Scan for the cell matching the given text and deliver its (X, Y) coordinate at center. 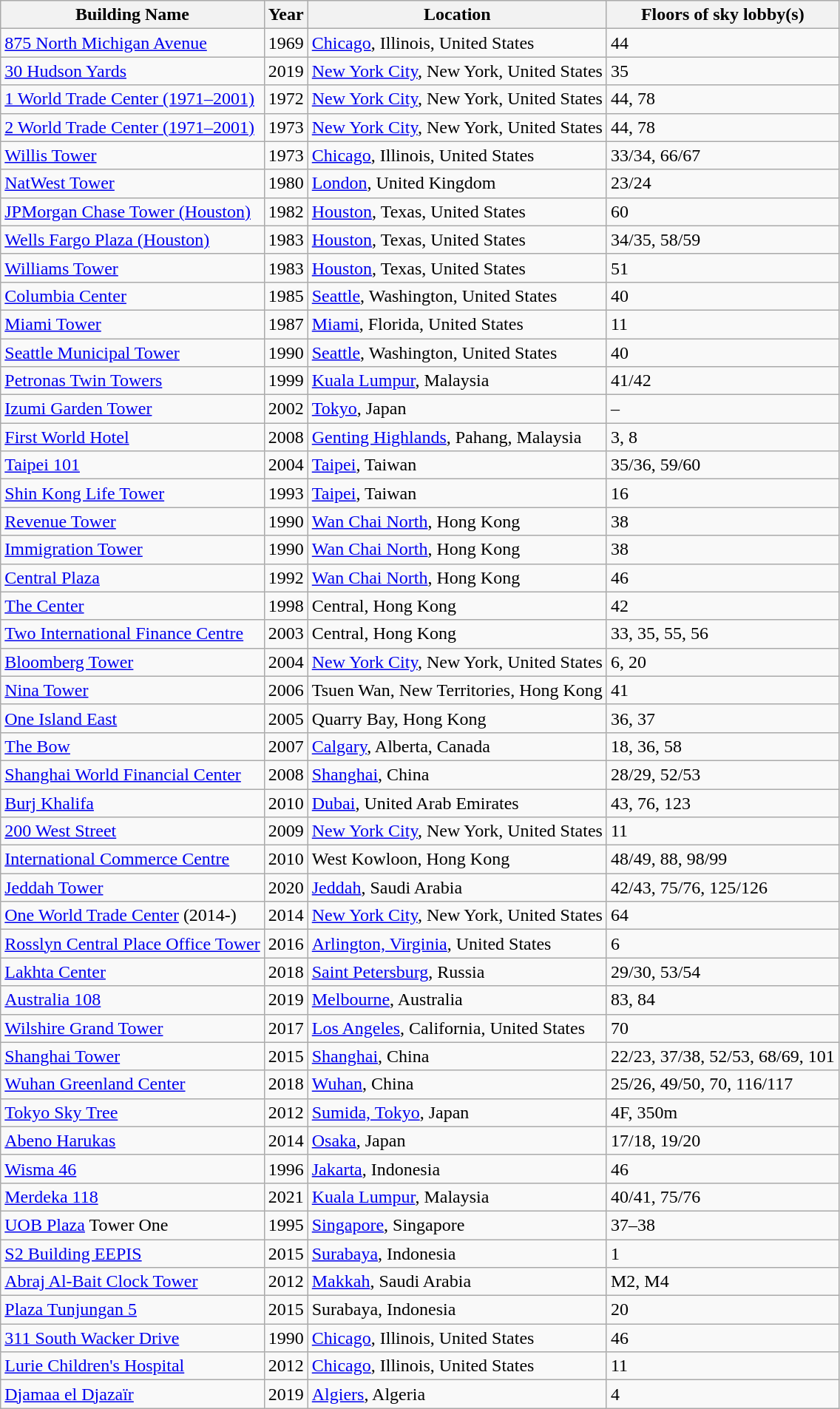
Miami Tower (132, 324)
Taipei 101 (132, 465)
2020 (285, 888)
1972 (285, 99)
Petronas Twin Towers (132, 381)
42 (722, 606)
Quarry Bay, Hong Kong (457, 718)
Nina Tower (132, 690)
875 North Michigan Avenue (132, 43)
2002 (285, 409)
Tokyo, Japan (457, 409)
Location (457, 15)
41 (722, 690)
London, United Kingdom (457, 183)
Abeno Harukas (132, 1141)
1996 (285, 1169)
18, 36, 58 (722, 746)
1995 (285, 1225)
6 (722, 944)
34/35, 58/59 (722, 240)
Shanghai World Financial Center (132, 774)
41/42 (722, 381)
Dubai, United Arab Emirates (457, 803)
1993 (285, 493)
Osaka, Japan (457, 1141)
Lakhta Center (132, 972)
Two International Finance Centre (132, 634)
Jeddah, Saudi Arabia (457, 888)
29/30, 53/54 (722, 972)
One World Trade Center (2014-) (132, 916)
Australia 108 (132, 1000)
2 World Trade Center (1971–2001) (132, 127)
Saint Petersburg, Russia (457, 972)
First World Hotel (132, 437)
Arlington, Virginia, United States (457, 944)
1998 (285, 606)
Singapore, Singapore (457, 1225)
40/41, 75/76 (722, 1197)
4 (722, 1394)
2016 (285, 944)
60 (722, 212)
S2 Building EEPIS (132, 1254)
Calgary, Alberta, Canada (457, 746)
36, 37 (722, 718)
Williams Tower (132, 268)
Wuhan, China (457, 1084)
35/36, 59/60 (722, 465)
33/34, 66/67 (722, 155)
One Island East (132, 718)
35 (722, 71)
Tokyo Sky Tree (132, 1112)
70 (722, 1028)
Izumi Garden Tower (132, 409)
25/26, 49/50, 70, 116/117 (722, 1084)
44 (722, 43)
42/43, 75/76, 125/126 (722, 888)
Wilshire Grand Tower (132, 1028)
16 (722, 493)
3, 8 (722, 437)
1982 (285, 212)
64 (722, 916)
83, 84 (722, 1000)
Shanghai Tower (132, 1056)
Bloomberg Tower (132, 662)
1969 (285, 43)
37–38 (722, 1225)
33, 35, 55, 56 (722, 634)
4F, 350m (722, 1112)
JPMorgan Chase Tower (Houston) (132, 212)
Central Plaza (132, 578)
2003 (285, 634)
International Commerce Centre (132, 859)
2021 (285, 1197)
30 Hudson Yards (132, 71)
Jakarta, Indonesia (457, 1169)
1985 (285, 296)
1999 (285, 381)
1 World Trade Center (1971–2001) (132, 99)
1992 (285, 578)
2006 (285, 690)
28/29, 52/53 (722, 774)
Floors of sky lobby(s) (722, 15)
Miami, Florida, United States (457, 324)
Revenue Tower (132, 521)
2017 (285, 1028)
Burj Khalifa (132, 803)
311 South Wacker Drive (132, 1338)
Rosslyn Central Place Office Tower (132, 944)
Melbourne, Australia (457, 1000)
Plaza Tunjungan 5 (132, 1310)
The Bow (132, 746)
6, 20 (722, 662)
Wisma 46 (132, 1169)
UOB Plaza Tower One (132, 1225)
Willis Tower (132, 155)
2007 (285, 746)
1980 (285, 183)
48/49, 88, 98/99 (722, 859)
23/24 (722, 183)
Jeddah Tower (132, 888)
22/23, 37/38, 52/53, 68/69, 101 (722, 1056)
West Kowloon, Hong Kong (457, 859)
Immigration Tower (132, 550)
Abraj Al-Bait Clock Tower (132, 1282)
43, 76, 123 (722, 803)
NatWest Tower (132, 183)
1 (722, 1254)
1987 (285, 324)
Seattle Municipal Tower (132, 353)
Tsuen Wan, New Territories, Hong Kong (457, 690)
Los Angeles, California, United States (457, 1028)
Djamaa el Djazaïr (132, 1394)
20 (722, 1310)
Makkah, Saudi Arabia (457, 1282)
Wuhan Greenland Center (132, 1084)
Year (285, 15)
M2, M4 (722, 1282)
Wells Fargo Plaza (Houston) (132, 240)
Columbia Center (132, 296)
17/18, 19/20 (722, 1141)
Shin Kong Life Tower (132, 493)
– (722, 409)
Merdeka 118 (132, 1197)
Sumida, Tokyo, Japan (457, 1112)
Building Name (132, 15)
2009 (285, 831)
The Center (132, 606)
51 (722, 268)
Genting Highlands, Pahang, Malaysia (457, 437)
Lurie Children's Hospital (132, 1366)
Algiers, Algeria (457, 1394)
2005 (285, 718)
200 West Street (132, 831)
